Provide the [X, Y] coordinate of the cell's center where the given text is located.  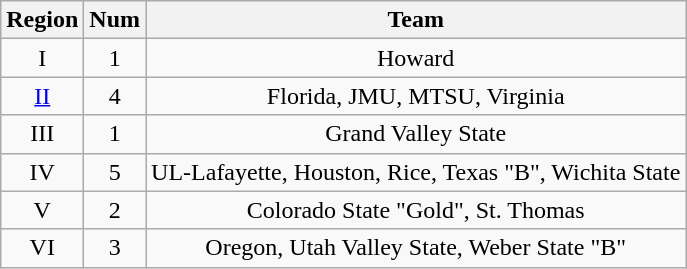
4 [115, 96]
VI [42, 248]
Florida, JMU, MTSU, Virginia [416, 96]
2 [115, 210]
IV [42, 172]
Num [115, 20]
V [42, 210]
Region [42, 20]
I [42, 58]
Oregon, Utah Valley State, Weber State "B" [416, 248]
5 [115, 172]
Team [416, 20]
II [42, 96]
III [42, 134]
UL-Lafayette, Houston, Rice, Texas "B", Wichita State [416, 172]
Grand Valley State [416, 134]
Colorado State "Gold", St. Thomas [416, 210]
Howard [416, 58]
3 [115, 248]
